Provide the [X, Y] coordinate of the cell's center where the given text is located.  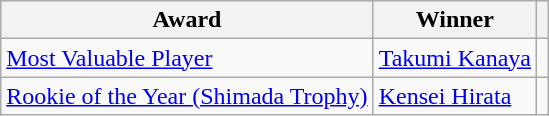
Takumi Kanaya [454, 58]
Kensei Hirata [454, 96]
Rookie of the Year (Shimada Trophy) [187, 96]
Award [187, 20]
Winner [454, 20]
Most Valuable Player [187, 58]
